Scan for the cell matching the given text and deliver its [X, Y] coordinate at center. 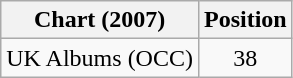
UK Albums (OCC) [100, 58]
Position [245, 20]
Chart (2007) [100, 20]
38 [245, 58]
